Find where the given text appears and provide that cell's center as [x, y] coordinate. 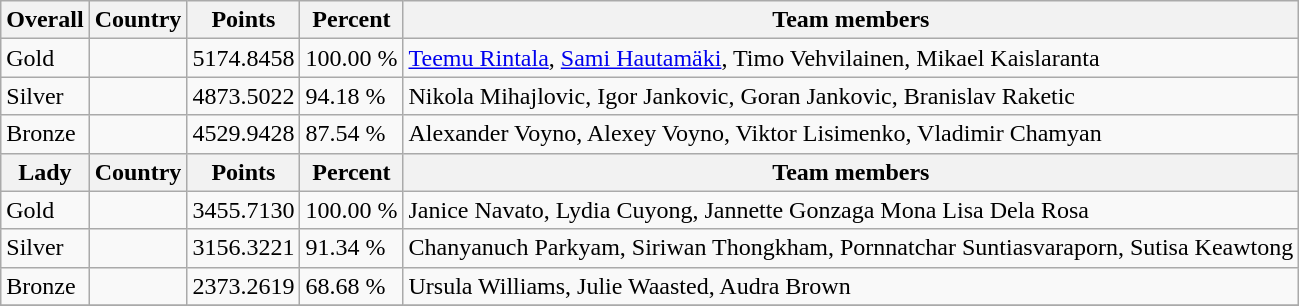
68.68 % [352, 286]
Chanyanuch Parkyam, Siriwan Thongkham, Pornnatchar Suntiasvaraporn, Sutisa Keawtong [851, 248]
Overall [45, 20]
3455.7130 [244, 210]
91.34 % [352, 248]
Janice Navato, Lydia Cuyong, Jannette Gonzaga Mona Lisa Dela Rosa [851, 210]
87.54 % [352, 134]
3156.3221 [244, 248]
Ursula Williams, Julie Waasted, Audra Brown [851, 286]
4873.5022 [244, 96]
Alexander Voyno, Alexey Voyno, Viktor Lisimenko, Vladimir Chamyan [851, 134]
94.18 % [352, 96]
Teemu Rintala, Sami Hautamäki, Timo Vehvilainen, Mikael Kaislaranta [851, 58]
5174.8458 [244, 58]
4529.9428 [244, 134]
Lady [45, 172]
Nikola Mihajlovic, Igor Jankovic, Goran Jankovic, Branislav Raketic [851, 96]
2373.2619 [244, 286]
